Detect which cell encompasses the target text, then output its (x, y) center coordinate. 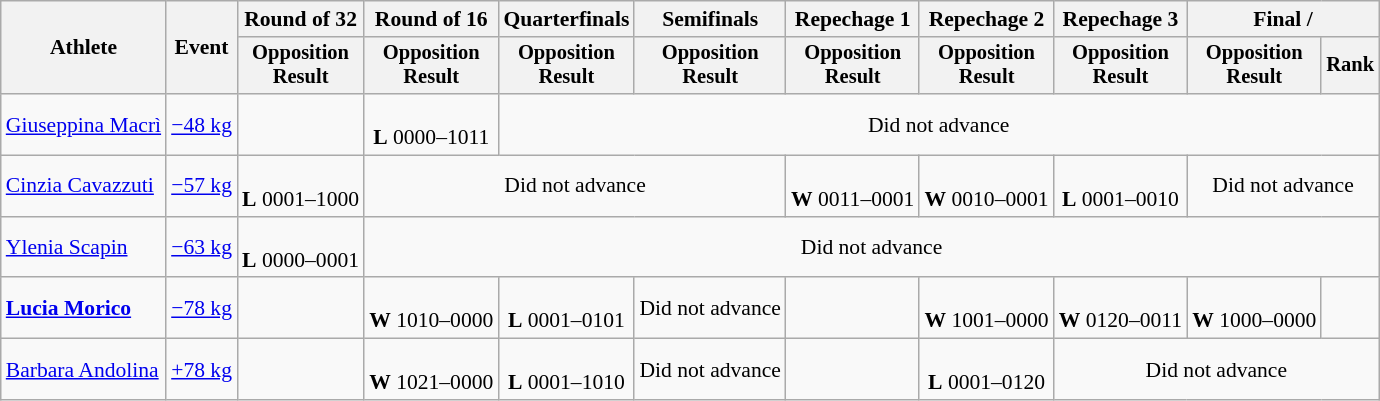
Round of 16 (431, 19)
Rank (1350, 66)
Repechage 1 (852, 19)
+78 kg (202, 370)
L 0001–1000 (300, 186)
Repechage 3 (1120, 19)
W 1000–0000 (1254, 308)
L 0001–0010 (1120, 186)
Giuseppina Macrì (84, 124)
Event (202, 48)
W 1021–0000 (431, 370)
Barbara Andolina (84, 370)
W 0120–0011 (1120, 308)
Athlete (84, 48)
Cinzia Cavazzuti (84, 186)
−63 kg (202, 248)
Lucia Morico (84, 308)
Final / (1283, 19)
L 0001–0101 (566, 308)
L 0000–0001 (300, 248)
W 0010–0001 (986, 186)
W 0011–0001 (852, 186)
−48 kg (202, 124)
L 0001–0120 (986, 370)
−78 kg (202, 308)
L 0001–1010 (566, 370)
−57 kg (202, 186)
W 1010–0000 (431, 308)
Quarterfinals (566, 19)
Semifinals (710, 19)
Round of 32 (300, 19)
Repechage 2 (986, 19)
W 1001–0000 (986, 308)
L 0000–1011 (431, 124)
Ylenia Scapin (84, 248)
